Locate the cell with the specified text and output its (x, y) center coordinate. 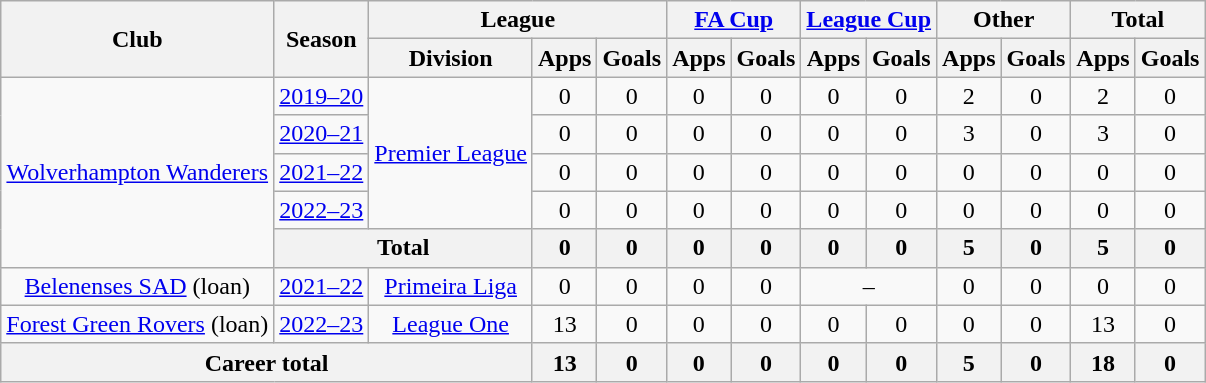
Career total (267, 362)
Premier League (451, 153)
FA Cup (734, 20)
League (518, 20)
Wolverhampton Wanderers (138, 172)
Club (138, 39)
League Cup (869, 20)
Division (451, 58)
2019–20 (322, 96)
Season (322, 39)
Belenenses SAD (loan) (138, 286)
Primeira Liga (451, 286)
– (869, 286)
18 (1103, 362)
League One (451, 324)
2020–21 (322, 134)
Forest Green Rovers (loan) (138, 324)
Other (1004, 20)
